Pinpoint the cell where the given text exists, returning its (x, y) midpoint coordinate. 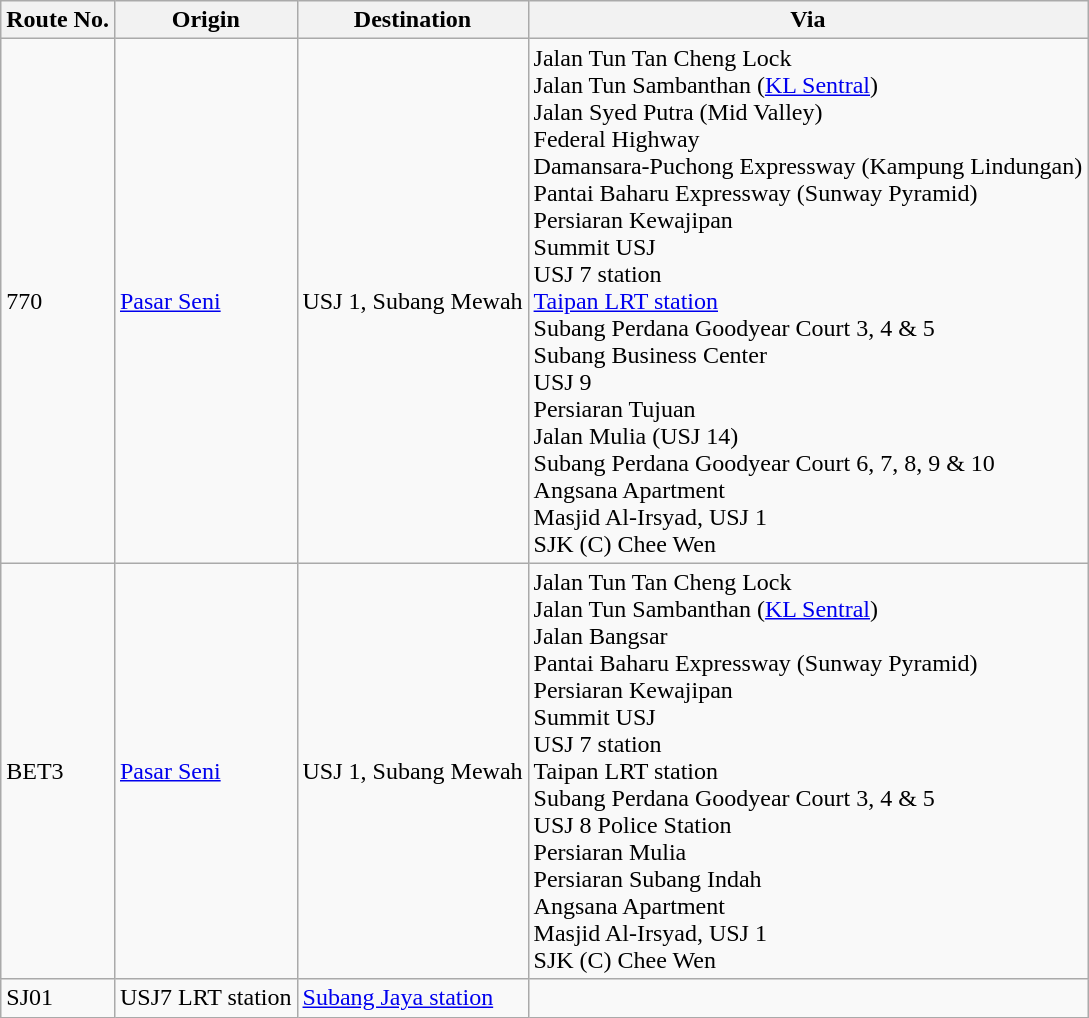
Origin (206, 20)
Route No. (58, 20)
770 (58, 301)
SJ01 (58, 998)
Destination (412, 20)
Via (808, 20)
USJ7 LRT station (206, 998)
Subang Jaya station (412, 998)
BET3 (58, 771)
